Find where the given text appears and provide that cell's center as (X, Y) coordinate. 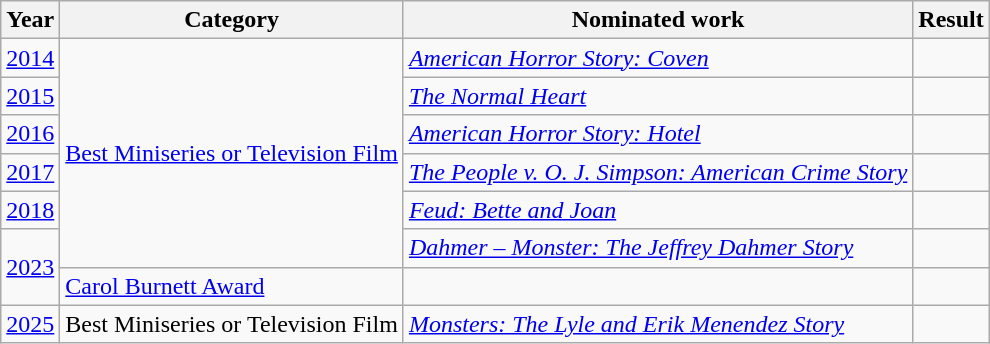
Feud: Bette and Joan (658, 210)
The Normal Heart (658, 96)
Carol Burnett Award (232, 286)
Nominated work (658, 20)
Result (951, 20)
2014 (30, 58)
Year (30, 20)
Dahmer – Monster: The Jeffrey Dahmer Story (658, 248)
2015 (30, 96)
American Horror Story: Coven (658, 58)
Monsters: The Lyle and Erik Menendez Story (658, 324)
2018 (30, 210)
Category (232, 20)
2016 (30, 134)
2025 (30, 324)
2017 (30, 172)
The People v. O. J. Simpson: American Crime Story (658, 172)
2023 (30, 267)
American Horror Story: Hotel (658, 134)
